Scan for the cell matching the given text and deliver its (X, Y) coordinate at center. 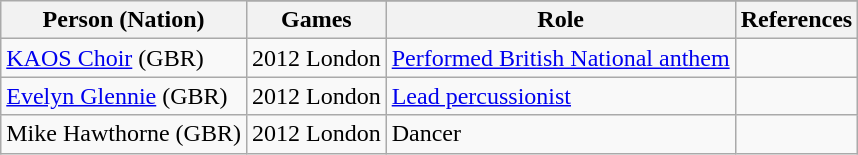
Role (560, 20)
Performed British National anthem (560, 58)
Dancer (560, 134)
KAOS Choir (GBR) (124, 58)
Mike Hawthorne (GBR) (124, 134)
Games (316, 20)
Lead percussionist (560, 96)
References (796, 20)
Evelyn Glennie (GBR) (124, 96)
Person (Nation) (124, 20)
